Pinpoint the cell where the given text exists, returning its (X, Y) midpoint coordinate. 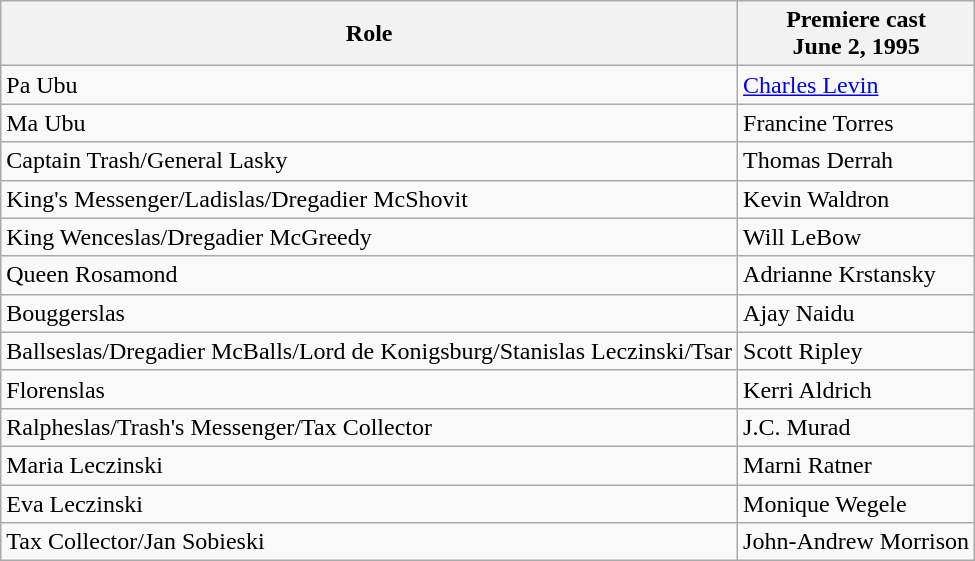
Ballseslas/Dregadier McBalls/Lord de Konigsburg/Stanislas Leczinski/Tsar (370, 351)
Premiere castJune 2, 1995 (856, 34)
Eva Leczinski (370, 503)
Ma Ubu (370, 123)
Tax Collector/Jan Sobieski (370, 542)
Queen Rosamond (370, 275)
King's Messenger/Ladislas/Dregadier McShovit (370, 199)
Role (370, 34)
Kerri Aldrich (856, 389)
Maria Leczinski (370, 465)
Ajay Naidu (856, 313)
Francine Torres (856, 123)
Florenslas (370, 389)
Scott Ripley (856, 351)
Captain Trash/General Lasky (370, 161)
Ralpheslas/Trash's Messenger/Tax Collector (370, 427)
Monique Wegele (856, 503)
J.C. Murad (856, 427)
Marni Ratner (856, 465)
King Wenceslas/Dregadier McGreedy (370, 237)
Charles Levin (856, 85)
Pa Ubu (370, 85)
Adrianne Krstansky (856, 275)
John-Andrew Morrison (856, 542)
Will LeBow (856, 237)
Thomas Derrah (856, 161)
Kevin Waldron (856, 199)
Bouggerslas (370, 313)
